Provide the [x, y] coordinate of the cell's center where the given text is located.  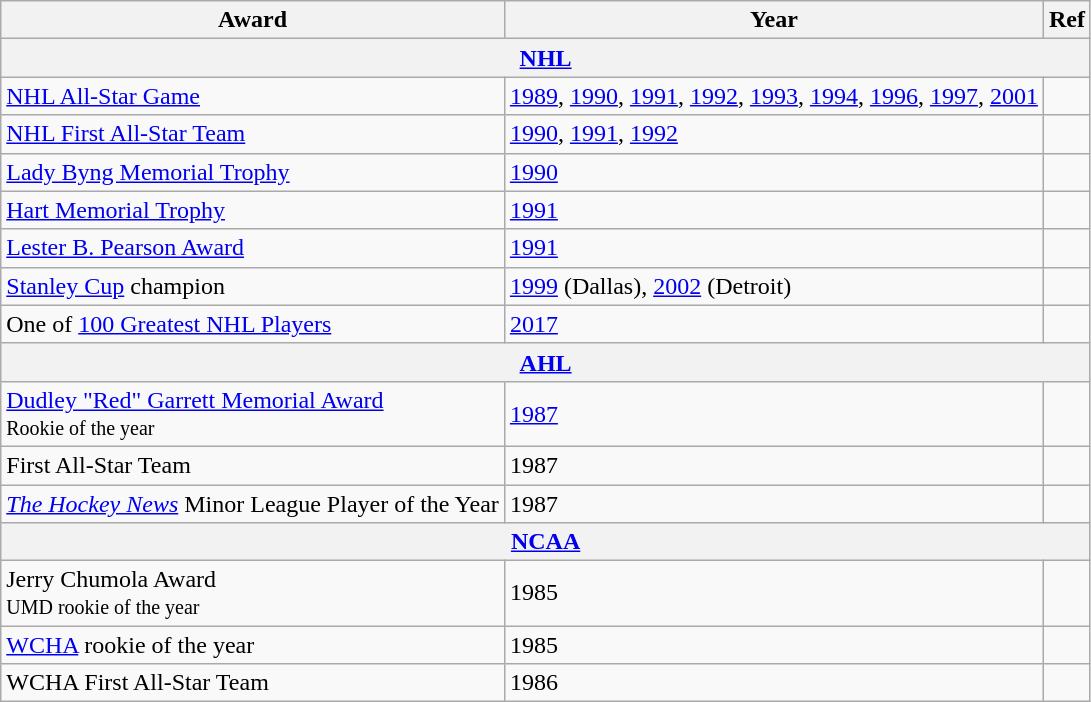
Ref [1066, 20]
WCHA rookie of the year [253, 645]
Year [774, 20]
1989, 1990, 1991, 1992, 1993, 1994, 1996, 1997, 2001 [774, 96]
NCAA [546, 542]
First All-Star Team [253, 465]
Lady Byng Memorial Trophy [253, 172]
1990, 1991, 1992 [774, 134]
One of 100 Greatest NHL Players [253, 324]
Jerry Chumola AwardUMD rookie of the year [253, 594]
NHL All-Star Game [253, 96]
WCHA First All-Star Team [253, 683]
1990 [774, 172]
2017 [774, 324]
Hart Memorial Trophy [253, 210]
Stanley Cup champion [253, 286]
1986 [774, 683]
Award [253, 20]
The Hockey News Minor League Player of the Year [253, 503]
AHL [546, 362]
Dudley "Red" Garrett Memorial AwardRookie of the year [253, 414]
NHL First All-Star Team [253, 134]
Lester B. Pearson Award [253, 248]
1999 (Dallas), 2002 (Detroit) [774, 286]
NHL [546, 58]
